Find where the given text appears and provide that cell's center as [X, Y] coordinate. 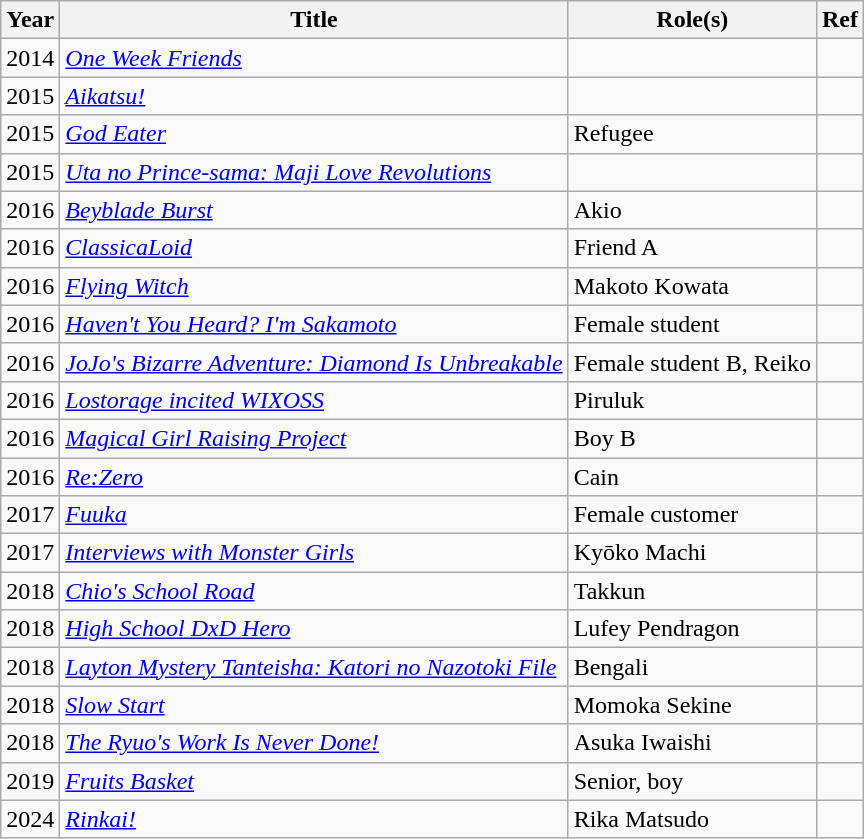
One Week Friends [314, 58]
Fruits Basket [314, 781]
2024 [30, 819]
Asuka Iwaishi [692, 743]
Year [30, 20]
Bengali [692, 667]
Re:Zero [314, 477]
Layton Mystery Tanteisha: Katori no Nazotoki File [314, 667]
Ref [840, 20]
Momoka Sekine [692, 705]
JoJo's Bizarre Adventure: Diamond Is Unbreakable [314, 362]
Female student [692, 324]
Beyblade Burst [314, 210]
Female student B, Reiko [692, 362]
Aikatsu! [314, 96]
Role(s) [692, 20]
2019 [30, 781]
The Ryuo's Work Is Never Done! [314, 743]
2014 [30, 58]
ClassicaLoid [314, 248]
Akio [692, 210]
Friend A [692, 248]
Lufey Pendragon [692, 629]
Refugee [692, 134]
God Eater [314, 134]
Fuuka [314, 515]
Boy B [692, 438]
Piruluk [692, 400]
Rika Matsudo [692, 819]
Lostorage incited WIXOSS [314, 400]
High School DxD Hero [314, 629]
Uta no Prince-sama: Maji Love Revolutions [314, 172]
Flying Witch [314, 286]
Kyōko Machi [692, 553]
Takkun [692, 591]
Female customer [692, 515]
Cain [692, 477]
Haven't You Heard? I'm Sakamoto [314, 324]
Rinkai! [314, 819]
Chio's School Road [314, 591]
Senior, boy [692, 781]
Slow Start [314, 705]
Interviews with Monster Girls [314, 553]
Magical Girl Raising Project [314, 438]
Makoto Kowata [692, 286]
Title [314, 20]
